Pinpoint the cell where the given text exists, returning its (X, Y) midpoint coordinate. 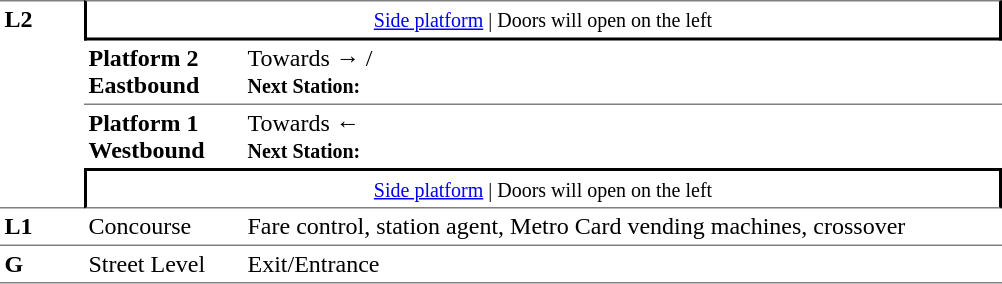
Platform 2Eastbound (164, 72)
Towards ← Next Station: (622, 136)
Towards → / Next Station: (622, 72)
Exit/Entrance (622, 264)
L1 (42, 226)
G (42, 264)
Fare control, station agent, Metro Card vending machines, crossover (622, 226)
Platform 1Westbound (164, 136)
L2 (42, 104)
Concourse (164, 226)
Street Level (164, 264)
